Locate the cell with the specified text and output its (X, Y) center coordinate. 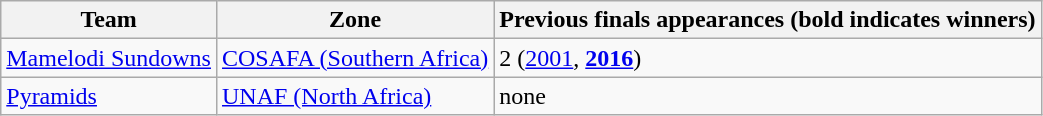
none (768, 96)
Pyramids (109, 96)
UNAF (North Africa) (354, 96)
2 (2001, 2016) (768, 58)
Previous finals appearances (bold indicates winners) (768, 20)
COSAFA (Southern Africa) (354, 58)
Mamelodi Sundowns (109, 58)
Zone (354, 20)
Team (109, 20)
